Determine the [x, y] coordinate at the center of the cell enclosing the given text.  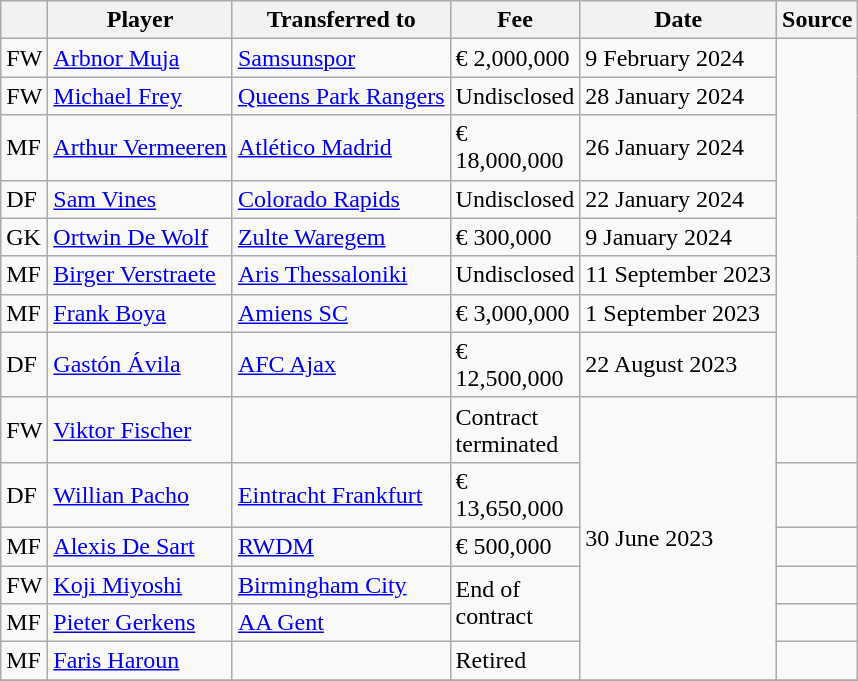
Pieter Gerkens [140, 623]
Atlético Madrid [341, 148]
Frank Boya [140, 313]
Eintracht Frankfurt [341, 494]
Arthur Vermeeren [140, 148]
€ 18,000,000 [515, 148]
Birger Verstraete [140, 275]
Contract terminated [515, 430]
Birmingham City [341, 585]
€ 300,000 [515, 237]
28 January 2024 [678, 96]
Alexis De Sart [140, 546]
Amiens SC [341, 313]
Sam Vines [140, 199]
Transferred to [341, 20]
€ 2,000,000 [515, 58]
End of contract [515, 604]
Fee [515, 20]
26 January 2024 [678, 148]
€ 12,500,000 [515, 364]
Michael Frey [140, 96]
€ 13,650,000 [515, 494]
Date [678, 20]
Gastón Ávila [140, 364]
30 June 2023 [678, 538]
€ 3,000,000 [515, 313]
Player [140, 20]
GK [24, 237]
Faris Haroun [140, 661]
22 August 2023 [678, 364]
Source [818, 20]
1 September 2023 [678, 313]
Colorado Rapids [341, 199]
Willian Pacho [140, 494]
AFC Ajax [341, 364]
Arbnor Muja [140, 58]
Zulte Waregem [341, 237]
€ 500,000 [515, 546]
9 January 2024 [678, 237]
11 September 2023 [678, 275]
RWDM [341, 546]
9 February 2024 [678, 58]
Ortwin De Wolf [140, 237]
Queens Park Rangers [341, 96]
Samsunspor [341, 58]
Koji Miyoshi [140, 585]
Viktor Fischer [140, 430]
22 January 2024 [678, 199]
Aris Thessaloniki [341, 275]
Retired [515, 661]
AA Gent [341, 623]
